Capture the cell that displays the provided text and extract its [X, Y] central coordinate. 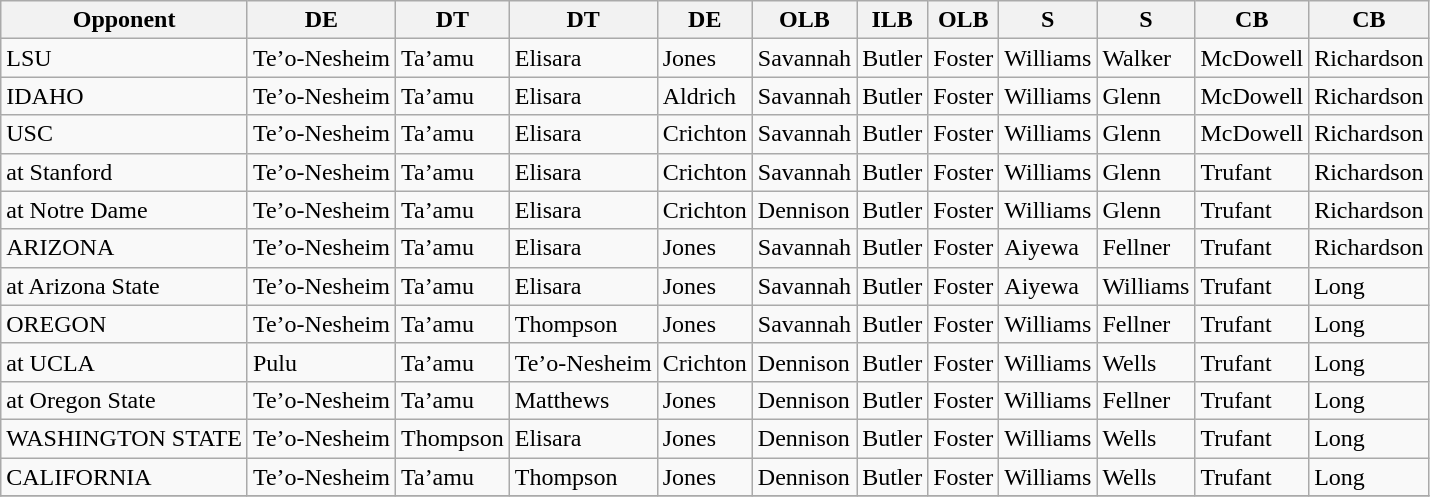
ILB [892, 20]
at Stanford [124, 172]
OREGON [124, 324]
ARIZONA [124, 248]
at Arizona State [124, 286]
at Notre Dame [124, 210]
WASHINGTON STATE [124, 438]
at UCLA [124, 362]
LSU [124, 58]
USC [124, 134]
Walker [1146, 58]
CALIFORNIA [124, 477]
Matthews [583, 400]
Opponent [124, 20]
at Oregon State [124, 400]
Pulu [321, 362]
IDAHO [124, 96]
Aldrich [704, 96]
